Scan for the cell matching the given text and deliver its (x, y) coordinate at center. 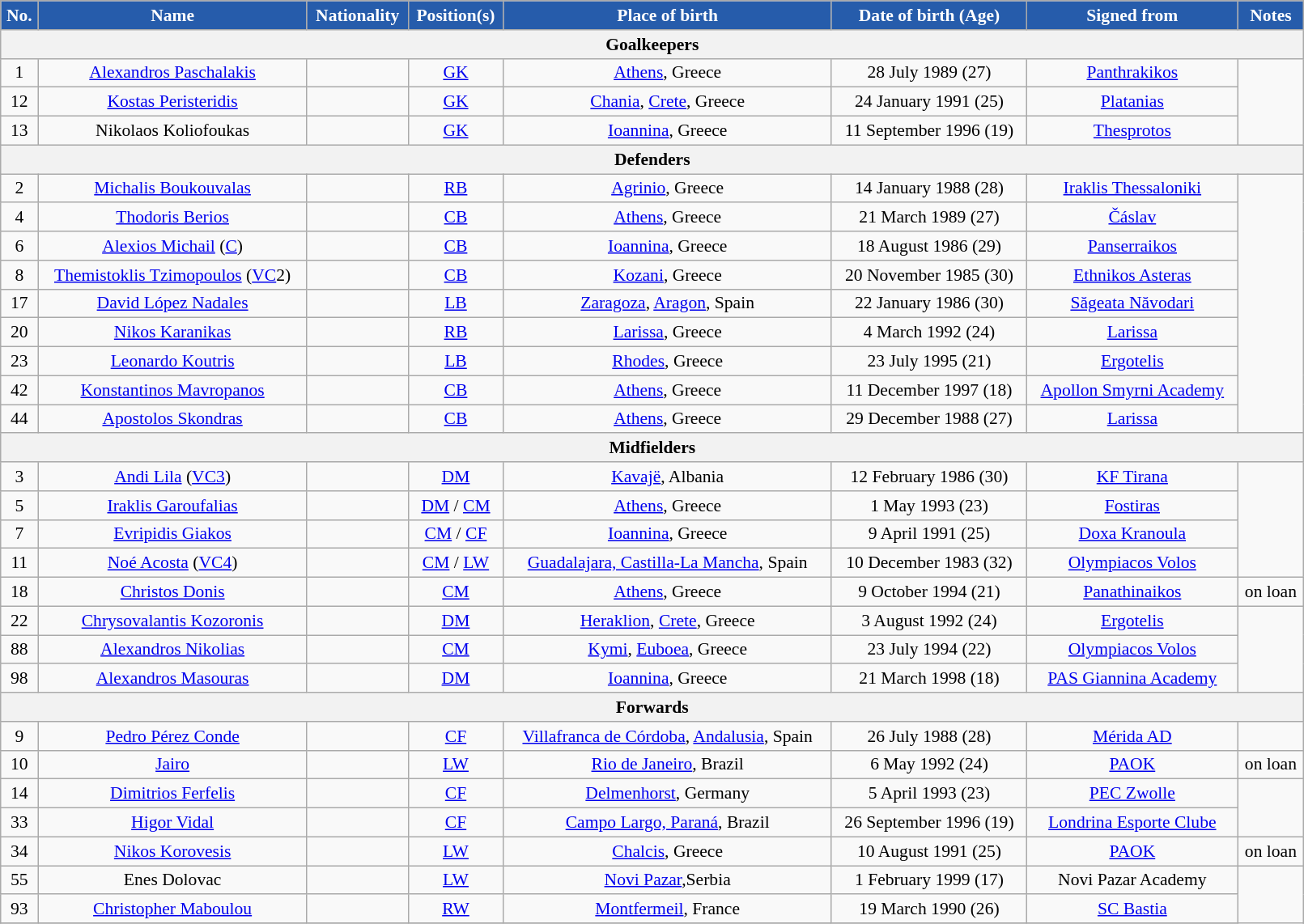
10 August 1991 (25) (929, 851)
98 (19, 679)
Alexios Michail (C) (173, 246)
CM / LW (456, 563)
Panathinaikos (1132, 592)
Kozani, Greece (667, 275)
26 September 1996 (19) (929, 823)
9 April 1991 (25) (929, 534)
5 April 1993 (23) (929, 794)
21 March 1998 (18) (929, 679)
Notes (1271, 15)
Săgeata Năvodari (1132, 303)
14 (19, 794)
2 (19, 189)
Novi Pazar,Serbia (667, 880)
CM / CF (456, 534)
Kostas Peristeridis (173, 102)
Heraklion, Crete, Greece (667, 621)
KF Tirana (1132, 477)
Kavajë, Albania (667, 477)
Defenders (652, 159)
Michalis Boukouvalas (173, 189)
Panthrakikos (1132, 73)
Nikolaos Koliofoukas (173, 131)
No. (19, 15)
Noé Acosta (VC4) (173, 563)
Pedro Pérez Conde (173, 736)
Date of birth (Age) (929, 15)
Delmenhorst, Germany (667, 794)
Jairo (173, 765)
Platanias (1132, 102)
David López Nadales (173, 303)
Thodoris Berios (173, 218)
Nikos Karanikas (173, 333)
DM / CM (456, 506)
Place of birth (667, 15)
1 (19, 73)
Konstantinos Mavropanos (173, 390)
Chania, Crete, Greece (667, 102)
Rhodes, Greece (667, 362)
14 January 1988 (28) (929, 189)
34 (19, 851)
Higor Vidal (173, 823)
21 March 1989 (27) (929, 218)
RW (456, 909)
7 (19, 534)
5 (19, 506)
11 September 1996 (19) (929, 131)
42 (19, 390)
Larissa, Greece (667, 333)
Dimitrios Ferfelis (173, 794)
Fostiras (1132, 506)
Themistoklis Tzimopoulos (VC2) (173, 275)
PEC Zwolle (1132, 794)
Name (173, 15)
Agrinio, Greece (667, 189)
Kymi, Euboea, Greece (667, 650)
22 January 1986 (30) (929, 303)
Goalkeepers (652, 45)
23 July 1994 (22) (929, 650)
Forwards (652, 707)
Alexandros Masouras (173, 679)
17 (19, 303)
Apostolos Skondras (173, 419)
Rio de Janeiro, Brazil (667, 765)
Zaragoza, Aragon, Spain (667, 303)
29 December 1988 (27) (929, 419)
26 July 1988 (28) (929, 736)
Novi Pazar Academy (1132, 880)
9 October 1994 (21) (929, 592)
Chalcis, Greece (667, 851)
Christos Donis (173, 592)
22 (19, 621)
24 January 1991 (25) (929, 102)
8 (19, 275)
6 (19, 246)
12 (19, 102)
Iraklis Thessaloniki (1132, 189)
11 December 1997 (18) (929, 390)
Position(s) (456, 15)
Thesprotos (1132, 131)
Apollon Smyrni Academy (1132, 390)
Villafranca de Córdoba, Andalusia, Spain (667, 736)
3 (19, 477)
Montfermeil, France (667, 909)
18 (19, 592)
Iraklis Garoufalias (173, 506)
Nikos Korovesis (173, 851)
1 February 1999 (17) (929, 880)
Signed from (1132, 15)
20 November 1985 (30) (929, 275)
4 March 1992 (24) (929, 333)
SC Bastia (1132, 909)
9 (19, 736)
Mérida AD (1132, 736)
4 (19, 218)
Čáslav (1132, 218)
88 (19, 650)
44 (19, 419)
3 August 1992 (24) (929, 621)
23 (19, 362)
Chrysovalantis Kozoronis (173, 621)
6 May 1992 (24) (929, 765)
Midfielders (652, 448)
Ethnikos Asteras (1132, 275)
20 (19, 333)
12 February 1986 (30) (929, 477)
23 July 1995 (21) (929, 362)
Londrina Esporte Clube (1132, 823)
Guadalajara, Castilla-La Mancha, Spain (667, 563)
Andi Lila (VC3) (173, 477)
Evripidis Giakos (173, 534)
PAS Giannina Academy (1132, 679)
Alexandros Nikolias (173, 650)
Enes Dolovac (173, 880)
Nationality (358, 15)
28 July 1989 (27) (929, 73)
33 (19, 823)
10 December 1983 (32) (929, 563)
Doxa Kranoula (1132, 534)
13 (19, 131)
10 (19, 765)
Panserraikos (1132, 246)
19 March 1990 (26) (929, 909)
Campo Largo, Paraná, Brazil (667, 823)
Alexandros Paschalakis (173, 73)
11 (19, 563)
18 August 1986 (29) (929, 246)
Leonardo Koutris (173, 362)
55 (19, 880)
Christopher Maboulou (173, 909)
93 (19, 909)
1 May 1993 (23) (929, 506)
